Determine the (X, Y) coordinate at the center of the cell enclosing the given text.  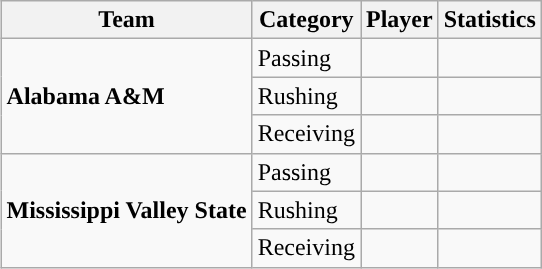
Mississippi Valley State (126, 210)
Team (126, 20)
Statistics (490, 20)
Player (399, 20)
Alabama A&M (126, 96)
Category (306, 20)
